Determine the [x, y] coordinate at the center of the cell enclosing the given text.  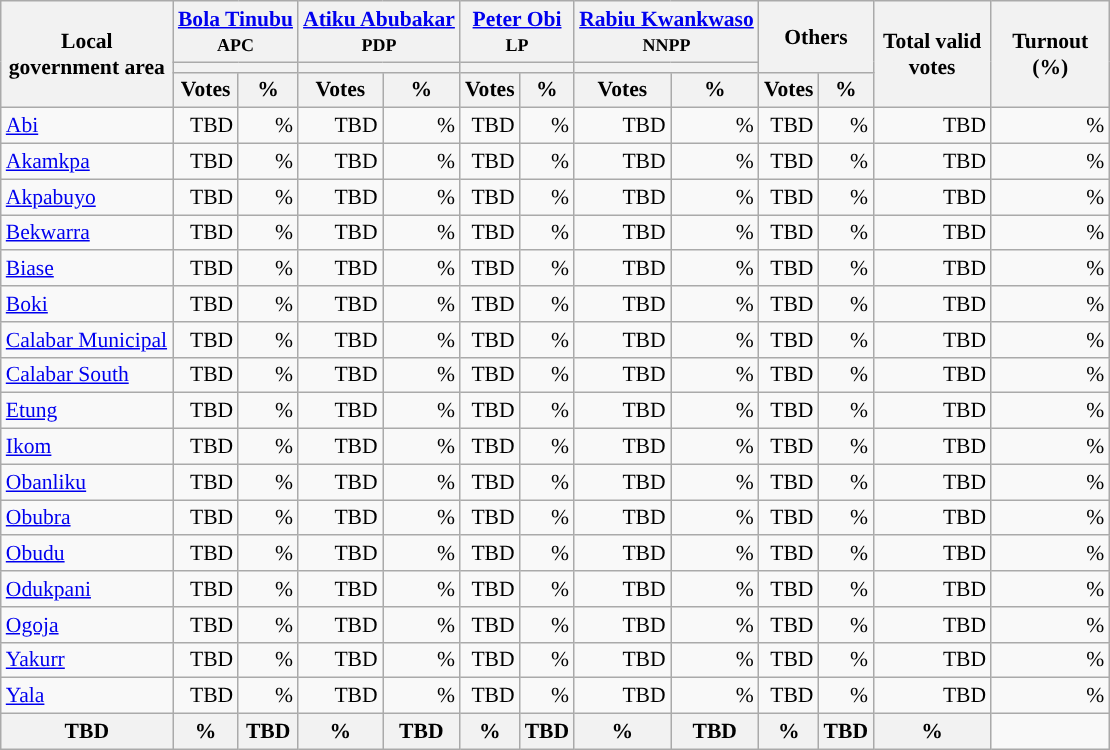
Etung [87, 411]
Akpabuyo [87, 197]
Obudu [87, 554]
Others [816, 36]
Akamkpa [87, 162]
Obanliku [87, 482]
Local government area [87, 54]
Yakurr [87, 660]
Obubra [87, 518]
Peter ObiLP [517, 32]
Total valid votes [932, 54]
Calabar Municipal [87, 340]
Yala [87, 696]
Rabiu KwankwasoNNPP [666, 32]
Calabar South [87, 375]
Ogoja [87, 625]
Biase [87, 269]
Bola TinubuAPC [236, 32]
Odukpani [87, 589]
Atiku AbubakarPDP [379, 32]
Ikom [87, 447]
Abi [87, 126]
Bekwarra [87, 233]
Turnout (%) [1050, 54]
Boki [87, 304]
